Extract the (X, Y) coordinate from the center of the cell holding the provided text.  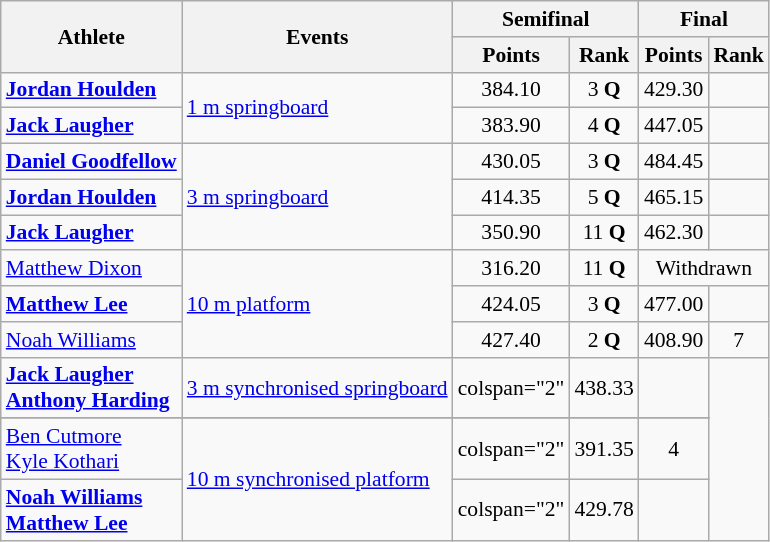
465.15 (674, 197)
462.30 (674, 233)
1 m springboard (318, 108)
Noah WilliamsMatthew Lee (92, 510)
Matthew Lee (92, 304)
414.35 (512, 197)
316.20 (512, 269)
4 (674, 450)
391.35 (604, 450)
Noah Williams (92, 340)
427.40 (512, 340)
10 m platform (318, 304)
Daniel Goodfellow (92, 162)
429.30 (674, 90)
447.05 (674, 126)
484.45 (674, 162)
430.05 (512, 162)
Athlete (92, 36)
Semifinal (546, 19)
5 Q (604, 197)
384.10 (512, 90)
Final (704, 19)
2 Q (604, 340)
4 Q (604, 126)
7 (738, 340)
477.00 (674, 304)
383.90 (512, 126)
424.05 (512, 304)
438.33 (604, 388)
Withdrawn (704, 269)
350.90 (512, 233)
10 m synchronised platform (318, 480)
429.78 (604, 510)
408.90 (674, 340)
Events (318, 36)
3 m springboard (318, 198)
3 m synchronised springboard (318, 388)
Matthew Dixon (92, 269)
Jack LaugherAnthony Harding (92, 388)
Ben CutmoreKyle Kothari (92, 450)
